Output the [X, Y] coordinate of the center of the cell containing the given text.  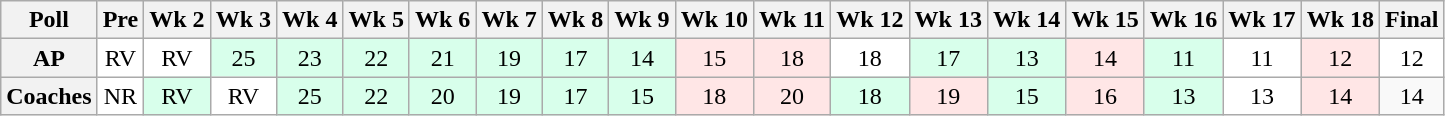
Poll [49, 20]
Coaches [49, 96]
21 [442, 58]
Wk 2 [177, 20]
NR [120, 96]
Wk 8 [575, 20]
Wk 16 [1183, 20]
Wk 5 [376, 20]
Wk 6 [442, 20]
23 [310, 58]
Wk 18 [1340, 20]
Wk 11 [792, 20]
Wk 9 [642, 20]
Wk 13 [948, 20]
Wk 3 [243, 20]
Pre [120, 20]
Wk 12 [870, 20]
Wk 10 [714, 20]
Wk 14 [1026, 20]
Wk 7 [509, 20]
Wk 17 [1262, 20]
Wk 15 [1105, 20]
16 [1105, 96]
Wk 4 [310, 20]
Final [1412, 20]
AP [49, 58]
